Scan for the cell matching the given text and deliver its [X, Y] coordinate at center. 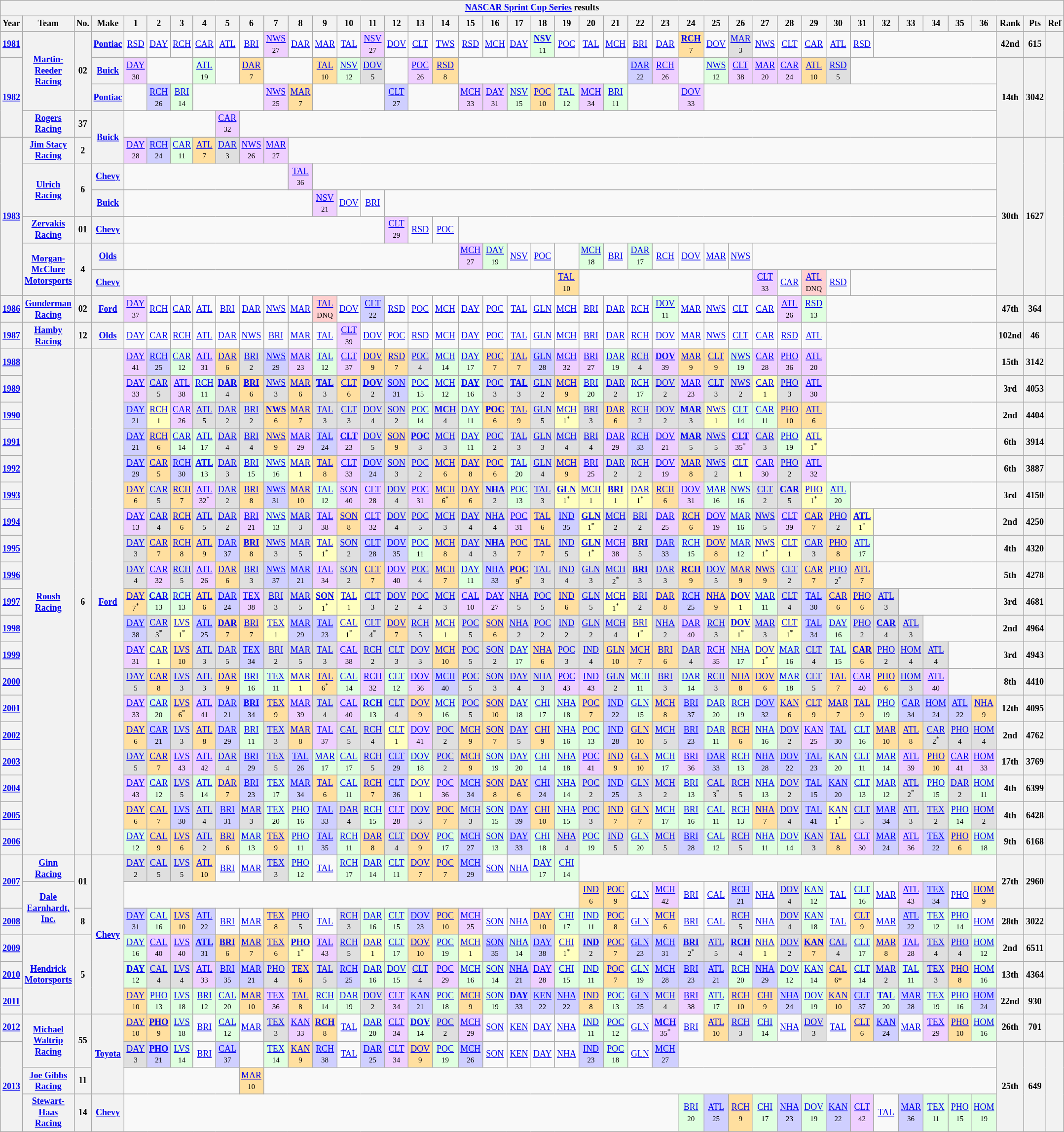
RCH32 [373, 682]
15th [1010, 362]
MCH31 [665, 948]
KAN22 [838, 1113]
ATL42 [204, 762]
Hamby Racing [48, 335]
DOV18 [420, 762]
CLT12 [397, 682]
47th [1010, 309]
15 [471, 24]
CAR2* [936, 735]
CLT35* [740, 442]
615 [1035, 44]
TEX5 [276, 762]
16 [495, 24]
GLN25 [640, 1001]
NHA5 [519, 602]
SON13 [495, 842]
LVS14 [182, 1054]
1995 [12, 548]
CLT23 [349, 442]
DOV21 [665, 442]
2000 [12, 682]
PHO2* [838, 575]
TEX36 [276, 1001]
HOM19 [984, 1113]
KAN25 [814, 735]
33 [911, 24]
RCH14 [325, 1001]
MCH40 [445, 682]
NWS31 [276, 495]
1627 [1035, 217]
42nd [1010, 44]
RCH10 [740, 1001]
IND7 [616, 815]
PHO [960, 895]
PHO3 [790, 389]
LVS43 [182, 762]
TEX38 [252, 602]
ATL43 [911, 895]
18 [543, 24]
BRI27 [591, 362]
PHO36 [790, 362]
22 [640, 24]
TAL33 [325, 815]
NWS26 [252, 150]
MAR2 [886, 975]
BRI36 [691, 762]
9 [325, 24]
CHI24 [543, 789]
30 [838, 24]
ATL38 [182, 389]
37 [83, 124]
CAR20 [159, 709]
1987 [12, 335]
CAR13 [159, 602]
9th [1010, 842]
NHA29 [765, 975]
CAR14 [182, 442]
TAL38 [325, 522]
2001 [12, 709]
36 [984, 24]
IND25 [616, 789]
4681 [1035, 602]
DAR5 [227, 655]
ATL30 [814, 389]
13 [420, 24]
MCH35* [665, 1027]
BRI13 [691, 789]
CAR30 [765, 469]
BRI2* [691, 948]
4364 [1035, 975]
CAL3* [716, 789]
20 [591, 24]
IND22 [616, 709]
MAR18 [790, 682]
Toyota [108, 1054]
RCH38 [325, 1054]
DAR21 [227, 709]
10 [349, 24]
TAL43 [325, 948]
CAR28 [765, 362]
BRI21 [252, 522]
CAL1* [349, 628]
GLN7 [640, 815]
GLN15 [640, 709]
POC26 [420, 71]
1999 [12, 655]
KAN12 [814, 895]
CAR21 [159, 735]
MCH12 [445, 389]
32 [886, 24]
KAN7 [814, 948]
NHA22 [567, 1001]
DAY8 [471, 469]
CAR34 [911, 709]
4410 [1035, 682]
BRI28 [691, 842]
KAN6 [790, 709]
BRI29 [252, 762]
TALDNQ [325, 309]
TWS [445, 44]
CLT7 [373, 575]
CLT4* [373, 628]
DAR9 [227, 682]
Stewart-Haas Racing [48, 1113]
KAN9 [300, 1054]
ATL32* [204, 495]
4053 [1035, 389]
3022 [1035, 921]
RSD7 [397, 362]
Rogers Racing [48, 124]
KAN21 [420, 1001]
KAN14 [814, 975]
DOV31 [691, 495]
BRI14 [182, 97]
GLN4 [543, 469]
LVS30 [182, 815]
Roush Racing [48, 602]
Joe Gibbs Racing [48, 1081]
TEX14 [276, 1054]
3887 [1035, 469]
DAY27 [495, 602]
TAL6* [325, 682]
8th [1010, 682]
Ginn Racing [48, 869]
MAR24 [886, 842]
POC11 [420, 548]
17 [519, 24]
CLT27 [397, 97]
25th [1010, 1086]
LVS40 [182, 948]
MCH11 [640, 682]
Jim Stacy Racing [48, 150]
CLT1* [790, 628]
DOV33 [691, 97]
ATL40 [936, 682]
BRI7 [252, 628]
RSD13 [814, 309]
BRI37 [691, 709]
17th [1010, 762]
TAL4 [325, 709]
TEX1 [276, 628]
TEX17 [276, 789]
NHA7 [765, 815]
DAY37 [136, 309]
CAL16 [159, 921]
IND23 [591, 1054]
SON1* [325, 602]
21 [616, 24]
IND8 [591, 1001]
CLT36 [397, 789]
MCH33 [471, 97]
POC17 [445, 842]
CHI15 [567, 975]
RSD8 [445, 71]
POC15 [420, 389]
1998 [12, 628]
DOV40 [397, 575]
HOM33 [984, 762]
NHA21 [519, 975]
2004 [12, 789]
Ref [1055, 24]
SON35 [495, 948]
DOV39 [665, 362]
KAN1* [838, 815]
DOV36 [420, 682]
NWS25 [276, 97]
7 [276, 24]
TEX19 [936, 1001]
SON15 [495, 815]
DOV8 [716, 548]
BRI1 [616, 495]
2003 [12, 762]
MCH2* [616, 575]
1993 [12, 495]
3042 [1035, 98]
1994 [12, 522]
HOM3 [911, 682]
BRI 6 [227, 948]
4943 [1035, 655]
SON6 [495, 628]
SON40 [349, 495]
MAR11 [765, 602]
2002 [12, 735]
Zervakis Racing [48, 230]
TEX2 [936, 815]
CAL9 [159, 842]
CAR41 [960, 762]
No. [83, 24]
1986 [12, 309]
DAY41 [136, 362]
LVS4 [182, 975]
CHI10 [543, 815]
BRI15 [252, 469]
2013 [12, 1086]
GLN19 [640, 975]
ATL14 [204, 789]
ATL32 [814, 469]
4250 [1035, 522]
NHA28 [765, 762]
364 [1035, 309]
PHO11 [300, 842]
4762 [1035, 735]
NWS6 [276, 415]
RCH1 [159, 415]
1996 [12, 575]
DAR40 [691, 628]
TAL36 [300, 177]
TEX4 [936, 948]
DAY20 [519, 762]
RCH35 [716, 655]
3769 [1035, 762]
CAL37 [227, 1054]
PHO13 [159, 1001]
46 [1035, 335]
DOV11 [665, 309]
GLN28 [543, 362]
ATL2* [911, 789]
DAR24 [227, 602]
CAL20 [227, 1001]
SON14 [495, 975]
RCH21 [740, 895]
102nd [1010, 335]
IND43 [591, 682]
TAL11 [911, 975]
SON9 [397, 442]
2012 [12, 1027]
ATL36 [911, 842]
POC9* [519, 575]
BRI12 [204, 1001]
DAR37 [227, 548]
HOM9 [984, 895]
2011 [12, 1001]
NWS29 [276, 362]
1989 [12, 389]
PHO21 [159, 1054]
MCH25 [471, 921]
CLT13 [862, 789]
4964 [1035, 628]
27 [765, 24]
DOV35 [397, 548]
IND28 [616, 735]
1982 [12, 98]
MCH28 [665, 975]
MCH26 [471, 1054]
TEX20 [276, 815]
35 [960, 24]
LVS6* [182, 709]
1990 [12, 415]
BRI1* [640, 628]
1 [136, 24]
NHA6 [543, 655]
2010 [12, 975]
DOV32 [765, 709]
CLT30 [862, 842]
KAN3 [814, 842]
1981 [12, 44]
ATL2 [204, 842]
22nd [1010, 1001]
30th [1010, 217]
MAR20 [765, 71]
ATL13 [204, 469]
CAL7 [159, 815]
TAL35 [325, 842]
IND9 [616, 762]
IND35 [567, 522]
POC29 [445, 975]
NSV27 [373, 44]
23 [665, 24]
RSD5 [838, 71]
CAR24 [790, 71]
MAR36 [911, 1113]
BRI5 [640, 548]
KAN10 [838, 1001]
Morgan-McClure Motorsports [48, 269]
649 [1035, 1086]
31 [862, 24]
MCH6* [445, 495]
MCH42 [665, 895]
NSV [519, 256]
DAY29 [136, 469]
CAL38 [349, 655]
BRI31 [227, 815]
HOM2 [984, 815]
PHO9 [159, 1027]
CAR26 [182, 415]
DAR1 [373, 948]
Rank [1010, 24]
4278 [1035, 575]
DOV22 [790, 762]
Gunderman Racing [48, 309]
DAY39 [519, 815]
4150 [1035, 495]
NSV11 [543, 44]
PHO12 [300, 869]
TEX8 [276, 921]
2006 [12, 842]
5th [1010, 575]
CLT15 [397, 921]
ATL33 [204, 975]
ATL21 [716, 975]
NWS12 [716, 71]
CLT38 [740, 71]
CAR8 [159, 682]
ATL19 [204, 71]
NSV12 [349, 71]
CAR3* [159, 628]
BRI25 [591, 469]
KAN24 [886, 1027]
TAL37 [325, 735]
POC12 [616, 1027]
KAN33 [300, 1027]
TAL41 [814, 815]
DAY2 [136, 869]
PHO5 [300, 921]
POC36 [445, 789]
NHA11 [765, 842]
TAL1 [349, 602]
HOM18 [984, 842]
TEX22 [936, 842]
4320 [1035, 548]
Year [12, 24]
MAR14 [886, 762]
12th [1010, 709]
MCH14 [445, 362]
POC43 [567, 682]
2008 [12, 921]
RCH30 [182, 469]
DOV6 [765, 682]
CAL14 [349, 682]
3914 [1035, 442]
DAY19 [495, 256]
6168 [1035, 842]
DOV23 [420, 921]
6399 [1035, 789]
701 [1035, 1027]
13th [1010, 975]
ATL9 [204, 548]
CAL10 [471, 602]
KAN18 [814, 921]
NHA15 [567, 815]
POC9 [616, 895]
Make [108, 24]
CLT42 [862, 1113]
NWS1 [716, 415]
MAR27 [276, 150]
DOV12 [790, 975]
NSV15 [519, 97]
28th [1010, 921]
3142 [1035, 362]
2960 [1035, 882]
CLT22 [373, 309]
BRI35 [227, 975]
MCH18 [591, 256]
NWS37 [276, 575]
DAY7* [136, 602]
2009 [12, 948]
TAL26 [300, 762]
CHI1* [567, 948]
1983 [12, 217]
DOV41 [420, 735]
6428 [1035, 815]
LVS1* [182, 628]
2007 [12, 882]
DAY30 [136, 71]
NHA17 [740, 655]
CLT32 [373, 522]
Martin-Reeder Racing [48, 71]
POC41 [591, 762]
19 [567, 24]
CAL6* [838, 975]
DAY13 [136, 522]
DAR22 [640, 71]
Pts [1035, 24]
NWS27 [276, 44]
3 [182, 24]
BRI38 [691, 1001]
MAR28 [911, 1001]
26th [1010, 1027]
NWS13 [276, 522]
POC14 [420, 415]
MCH10 [445, 655]
NASCAR Sprint Cup Series results [532, 8]
6511 [1035, 948]
1988 [12, 362]
Dale Earnhardt, Inc. [48, 908]
DAR17 [640, 256]
930 [1035, 1001]
14th [1010, 98]
DAY18 [519, 709]
TAL1* [325, 548]
ATL39 [911, 762]
24 [691, 24]
TEX29 [936, 1027]
DAR11 [716, 735]
CHI18 [543, 842]
28 [790, 24]
POC8 [616, 921]
RCH24 [159, 150]
TAL28 [911, 948]
MAR6 [300, 389]
RCH19 [740, 709]
29 [814, 24]
CAR40 [862, 682]
MAR39 [300, 709]
SON10 [495, 709]
SON7 [495, 735]
MAR13 [252, 842]
NHA33 [495, 575]
Team [48, 24]
55 [83, 1041]
HOM11 [984, 789]
NHA8 [740, 682]
SON31 [397, 389]
TEX12 [936, 921]
1991 [12, 442]
GLN20 [640, 842]
1997 [12, 602]
Michael Waltrip Racing [48, 1041]
NHA23 [790, 1113]
HOM [984, 921]
26 [740, 24]
DAR1* [640, 495]
25 [716, 24]
CAL17 [349, 762]
KEN22 [543, 1001]
NHA13 [765, 789]
NHA24 [790, 1001]
DOV10 [420, 948]
GLN23 [640, 948]
DOV24 [373, 469]
RCH20 [740, 975]
NSV21 [325, 203]
4404 [1035, 415]
4095 [1035, 709]
Ulrich Racing [48, 189]
MCH38 [616, 548]
MCH32 [567, 362]
2005 [12, 815]
NWS19 [740, 362]
BRI34 [252, 709]
DOV15 [397, 975]
27th [1010, 882]
HOM12 [984, 948]
TAL5 [325, 975]
Hendrick Motorsports [48, 975]
ATL41 [204, 709]
1992 [12, 469]
NHA1 [765, 948]
DAY43 [136, 789]
ATLDNQ [814, 283]
RCH33 [640, 442]
34 [936, 24]
MAR17 [325, 762]
LVS6 [182, 842]
TAL24 [325, 442]
NWS1* [765, 548]
